Scan for the cell matching the given text and deliver its (X, Y) coordinate at center. 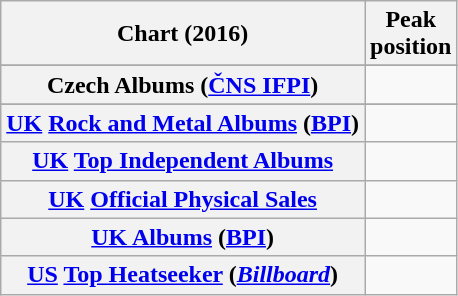
UK Official Physical Sales (183, 199)
Peakposition (410, 34)
UK Albums (BPI) (183, 237)
US Top Heatseeker (Billboard) (183, 275)
UK Rock and Metal Albums (BPI) (183, 123)
Czech Albums (ČNS IFPI) (183, 85)
UK Top Independent Albums (183, 161)
Chart (2016) (183, 34)
